Capture the cell that displays the provided text and extract its [X, Y] central coordinate. 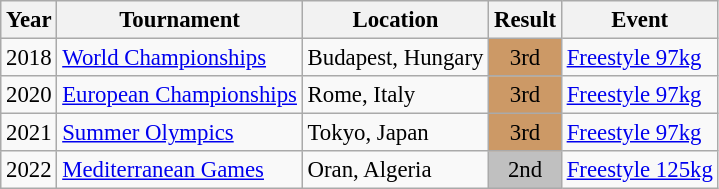
Year [29, 20]
2nd [526, 170]
Summer Olympics [180, 133]
Tournament [180, 20]
2018 [29, 58]
Oran, Algeria [395, 170]
Budapest, Hungary [395, 58]
Freestyle 125kg [640, 170]
Event [640, 20]
Mediterranean Games [180, 170]
Rome, Italy [395, 95]
Tokyo, Japan [395, 133]
2020 [29, 95]
2021 [29, 133]
Location [395, 20]
World Championships [180, 58]
2022 [29, 170]
Result [526, 20]
European Championships [180, 95]
